Capture the cell that displays the provided text and extract its [X, Y] central coordinate. 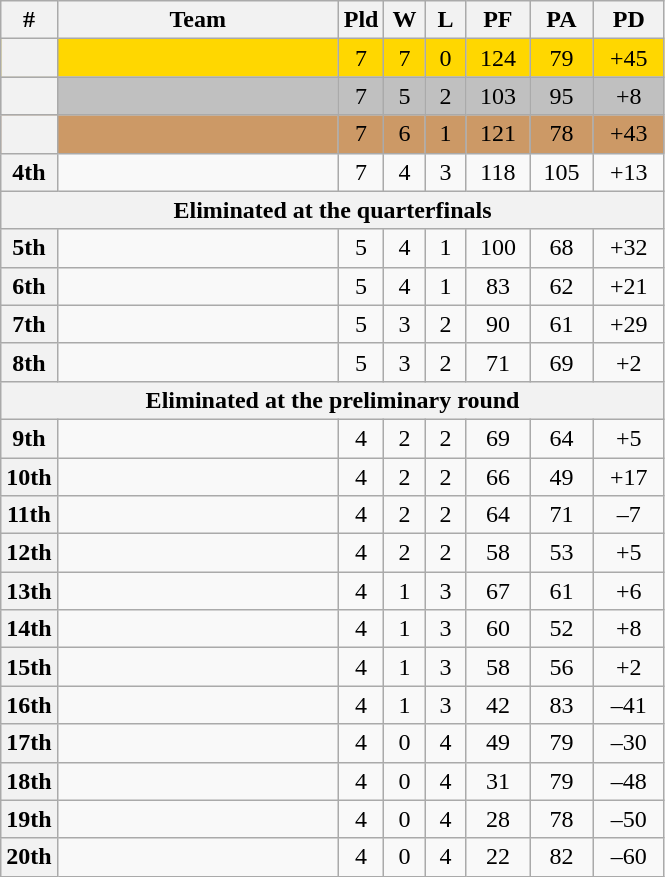
11th [29, 515]
–41 [628, 705]
+17 [628, 477]
28 [498, 819]
+6 [628, 591]
+29 [628, 324]
121 [498, 134]
42 [498, 705]
105 [562, 172]
60 [498, 629]
22 [498, 857]
4th [29, 172]
PD [628, 20]
Eliminated at the quarterfinals [333, 210]
5th [29, 248]
+43 [628, 134]
118 [498, 172]
# [29, 20]
10th [29, 477]
9th [29, 438]
–7 [628, 515]
13th [29, 591]
7th [29, 324]
66 [498, 477]
17th [29, 743]
124 [498, 58]
12th [29, 553]
14th [29, 629]
20th [29, 857]
PA [562, 20]
100 [498, 248]
W [404, 20]
18th [29, 781]
6th [29, 286]
Pld [361, 20]
Team [198, 20]
6 [404, 134]
PF [498, 20]
95 [562, 96]
82 [562, 857]
103 [498, 96]
+13 [628, 172]
53 [562, 553]
–48 [628, 781]
52 [562, 629]
15th [29, 667]
62 [562, 286]
68 [562, 248]
56 [562, 667]
–50 [628, 819]
67 [498, 591]
31 [498, 781]
8th [29, 362]
–30 [628, 743]
19th [29, 819]
L [446, 20]
Eliminated at the preliminary round [333, 400]
–60 [628, 857]
16th [29, 705]
+21 [628, 286]
90 [498, 324]
+45 [628, 58]
+32 [628, 248]
